Detect which cell encompasses the target text, then output its (X, Y) center coordinate. 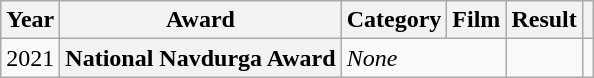
None (424, 58)
National Navdurga Award (200, 58)
Category (394, 20)
Result (544, 20)
2021 (30, 58)
Film (476, 20)
Award (200, 20)
Year (30, 20)
